Provide the (X, Y) coordinate of the cell's center where the given text is located.  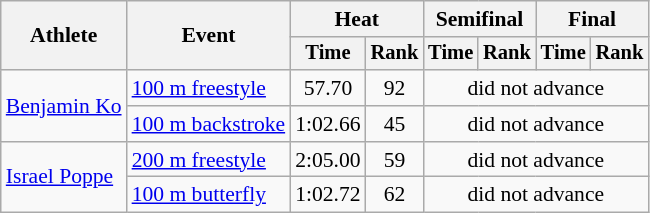
Final (592, 19)
45 (395, 124)
100 m freestyle (209, 88)
2:05.00 (328, 160)
62 (395, 195)
57.70 (328, 88)
1:02.66 (328, 124)
92 (395, 88)
1:02.72 (328, 195)
Event (209, 36)
Israel Poppe (64, 178)
100 m butterfly (209, 195)
200 m freestyle (209, 160)
100 m backstroke (209, 124)
Benjamin Ko (64, 106)
Heat (356, 19)
Semifinal (479, 19)
59 (395, 160)
Athlete (64, 36)
